Return (X, Y) of the center of cell containing provided text 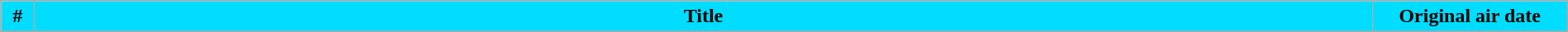
Original air date (1470, 16)
# (18, 16)
Title (703, 16)
